Extract the [x, y] coordinate from the center of the cell holding the provided text.  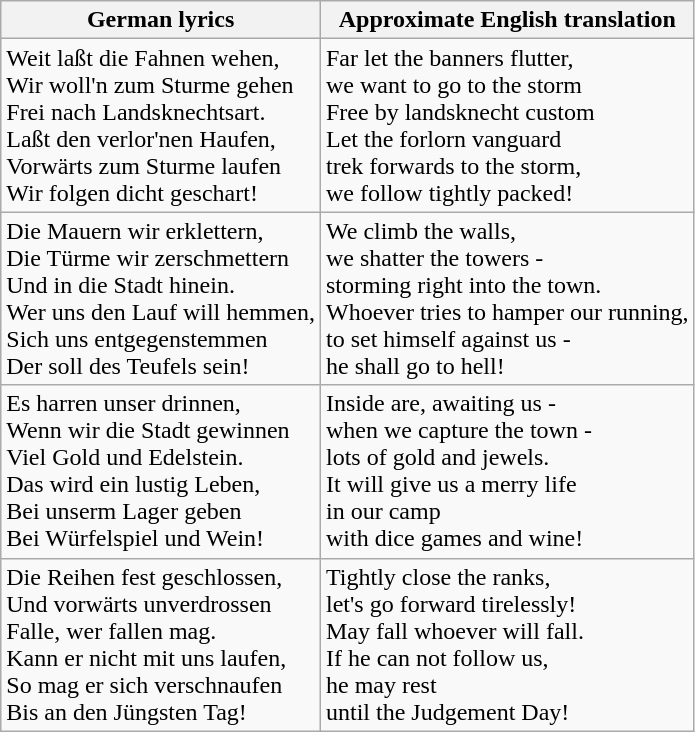
Es harren unser drinnen,Wenn wir die Stadt gewinnenViel Gold und Edelstein.Das wird ein lustig Leben,Bei unserm Lager gebenBei Würfelspiel und Wein! [161, 472]
Approximate English translation [507, 20]
Tightly close the ranks,let's go forward tirelessly!May fall whoever will fall.If he can not follow us,he may restuntil the Judgement Day! [507, 644]
German lyrics [161, 20]
Inside are, awaiting us -when we capture the town -lots of gold and jewels.It will give us a merry lifein our campwith dice games and wine! [507, 472]
